Search for the cell housing the specified text and yield its (x, y) center coordinate. 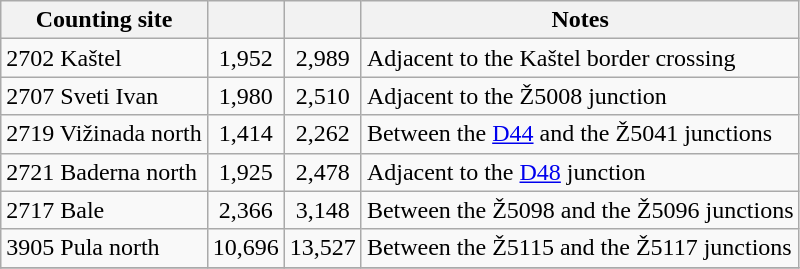
2,510 (322, 96)
2,366 (246, 210)
2707 Sveti Ivan (104, 96)
13,527 (322, 248)
3,148 (322, 210)
Between the Ž5098 and the Ž5096 junctions (580, 210)
Counting site (104, 20)
Adjacent to the D48 junction (580, 172)
Between the D44 and the Ž5041 junctions (580, 134)
2702 Kaštel (104, 58)
1,952 (246, 58)
Notes (580, 20)
1,414 (246, 134)
Between the Ž5115 and the Ž5117 junctions (580, 248)
2,989 (322, 58)
Adjacent to the Ž5008 junction (580, 96)
1,980 (246, 96)
10,696 (246, 248)
2721 Baderna north (104, 172)
2719 Vižinada north (104, 134)
Adjacent to the Kaštel border crossing (580, 58)
2,478 (322, 172)
1,925 (246, 172)
3905 Pula north (104, 248)
2717 Bale (104, 210)
2,262 (322, 134)
